Determine the [x, y] coordinate at the center of the cell enclosing the given text.  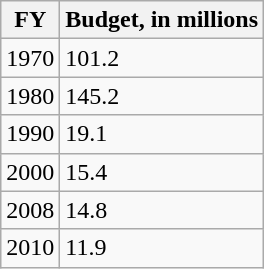
2010 [30, 248]
Budget, in millions [162, 20]
2008 [30, 210]
FY [30, 20]
1990 [30, 134]
101.2 [162, 58]
15.4 [162, 172]
19.1 [162, 134]
11.9 [162, 248]
1980 [30, 96]
1970 [30, 58]
145.2 [162, 96]
14.8 [162, 210]
2000 [30, 172]
